Extract the [x, y] coordinate from the center of the cell holding the provided text.  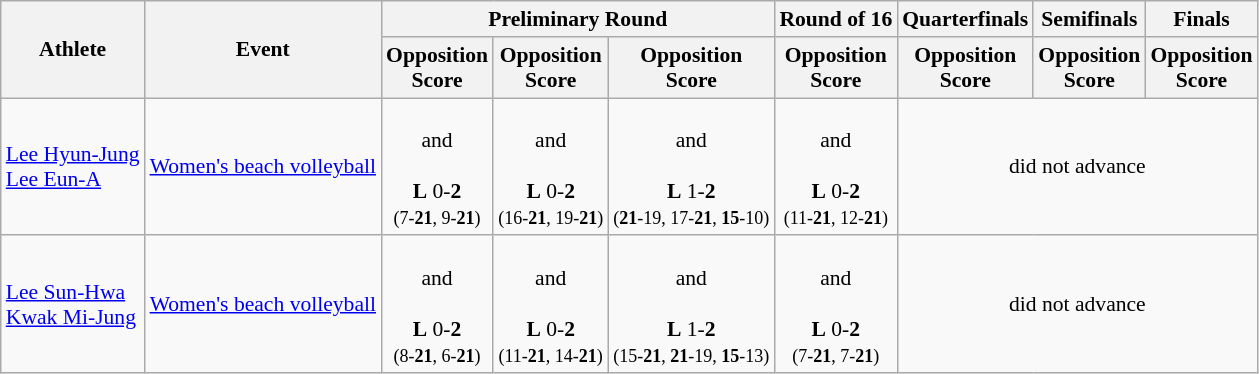
andL 0-2(7-21, 7-21) [836, 305]
Preliminary Round [578, 19]
Quarterfinals [965, 19]
andL 1-2(15-21, 21-19, 15-13) [691, 305]
Lee Sun-Hwa Kwak Mi-Jung [73, 305]
andL 0-2(11-21, 14-21) [550, 305]
andL 0-2(7-21, 9-21) [437, 167]
Athlete [73, 50]
andL 1-2(21-19, 17-21, 15-10) [691, 167]
Round of 16 [836, 19]
Finals [1201, 19]
Semifinals [1089, 19]
Event [263, 50]
andL 0-2(11-21, 12-21) [836, 167]
andL 0-2(8-21, 6-21) [437, 305]
Lee Hyun-Jung Lee Eun-A [73, 167]
andL 0-2(16-21, 19-21) [550, 167]
